Pinpoint the cell where the given text exists, returning its [X, Y] midpoint coordinate. 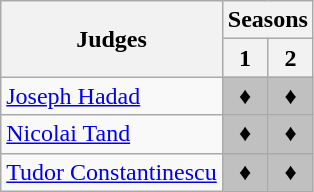
Joseph Hadad [112, 96]
Tudor Constantinescu [112, 172]
1 [245, 58]
Seasons [268, 20]
Judges [112, 39]
2 [291, 58]
Nicolai Tand [112, 134]
